Return (x, y) of the center of cell containing provided text 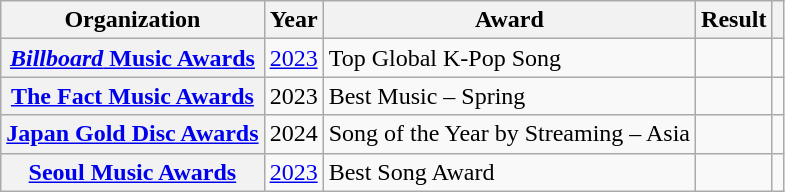
2024 (294, 134)
Organization (132, 20)
Best Song Award (509, 172)
Japan Gold Disc Awards (132, 134)
Best Music – Spring (509, 96)
Billboard Music Awards (132, 58)
Award (509, 20)
Top Global K-Pop Song (509, 58)
Seoul Music Awards (132, 172)
Year (294, 20)
Result (734, 20)
The Fact Music Awards (132, 96)
Song of the Year by Streaming – Asia (509, 134)
